Find where the given text appears and provide that cell's center as [x, y] coordinate. 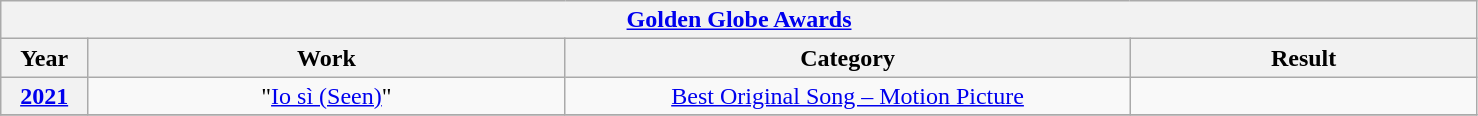
Work [327, 58]
Best Original Song – Motion Picture [848, 96]
Category [848, 58]
2021 [44, 96]
Year [44, 58]
"Io sì (Seen)" [327, 96]
Golden Globe Awards [740, 20]
Result [1304, 58]
